For the text-containing cell, return its midpoint in [X, Y] coordinate format. 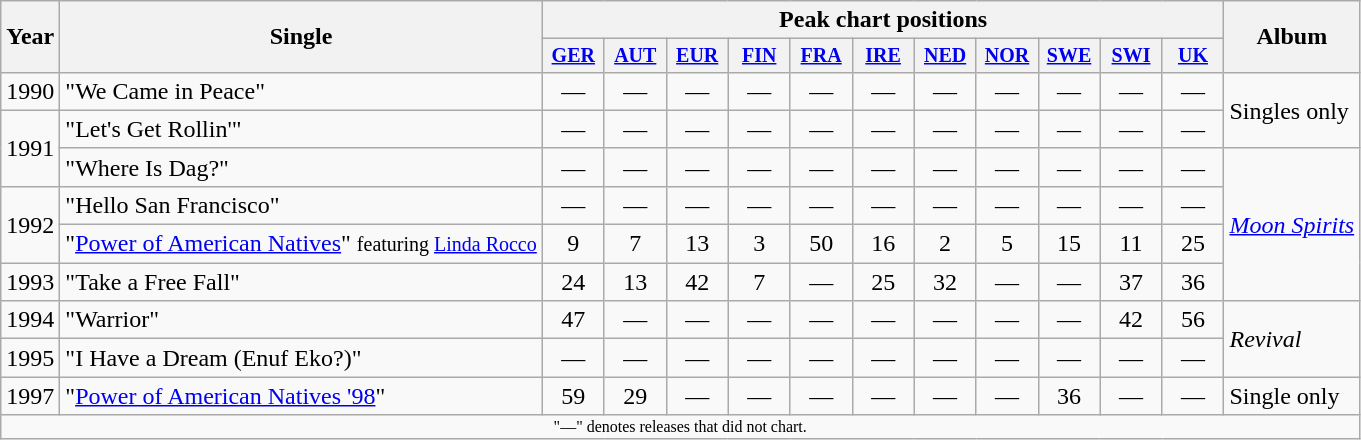
1994 [30, 320]
15 [1069, 244]
Single only [1292, 396]
"—" denotes releases that did not chart. [680, 427]
1997 [30, 396]
1992 [30, 224]
Revival [1292, 339]
24 [573, 282]
GER [573, 56]
"Warrior" [301, 320]
FIN [759, 56]
SWE [1069, 56]
37 [1131, 282]
1993 [30, 282]
59 [573, 396]
"Hello San Francisco" [301, 205]
FRA [821, 56]
1990 [30, 91]
"Let's Get Rollin'" [301, 129]
5 [1007, 244]
11 [1131, 244]
"I Have a Dream (Enuf Eko?)" [301, 358]
16 [883, 244]
"Take a Free Fall" [301, 282]
"We Came in Peace" [301, 91]
2 [945, 244]
"Where Is Dag?" [301, 167]
Year [30, 37]
9 [573, 244]
Singles only [1292, 110]
Moon Spirits [1292, 224]
Single [301, 37]
Peak chart positions [883, 20]
1991 [30, 148]
"Power of American Natives '98" [301, 396]
AUT [635, 56]
47 [573, 320]
EUR [697, 56]
3 [759, 244]
56 [1193, 320]
32 [945, 282]
Album [1292, 37]
IRE [883, 56]
50 [821, 244]
SWI [1131, 56]
NOR [1007, 56]
29 [635, 396]
UK [1193, 56]
"Power of American Natives" featuring Linda Rocco [301, 244]
1995 [30, 358]
NED [945, 56]
